Find where the given text appears and provide that cell's center as (X, Y) coordinate. 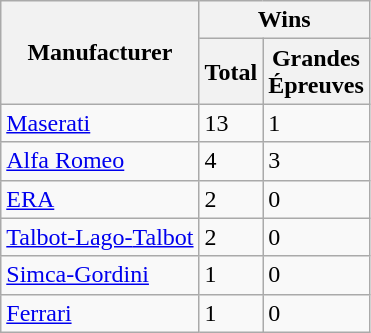
Total (231, 72)
4 (231, 161)
Maserati (100, 123)
ERA (100, 199)
Simca-Gordini (100, 275)
Alfa Romeo (100, 161)
Ferrari (100, 313)
3 (316, 161)
Manufacturer (100, 52)
Talbot-Lago-Talbot (100, 237)
GrandesÉpreuves (316, 72)
13 (231, 123)
Wins (284, 20)
